Capture the cell that displays the provided text and extract its [x, y] central coordinate. 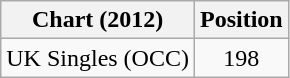
Position [241, 20]
Chart (2012) [98, 20]
198 [241, 58]
UK Singles (OCC) [98, 58]
